From the cell containing the given text, extract its center point as (X, Y) coordinate. 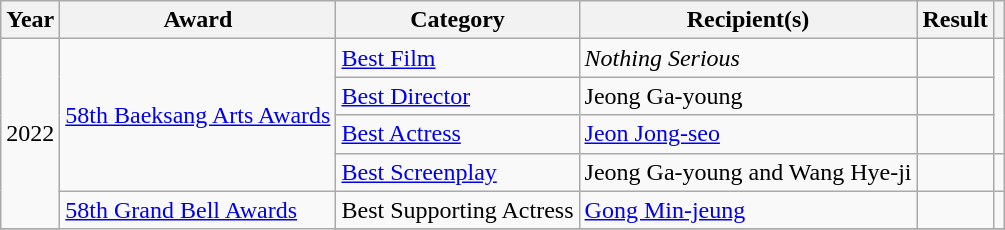
Year (30, 20)
Jeong Ga-young and Wang Hye-ji (748, 172)
Best Screenplay (458, 172)
Result (955, 20)
Best Actress (458, 134)
Best Film (458, 58)
Best Director (458, 96)
Award (198, 20)
Recipient(s) (748, 20)
Category (458, 20)
58th Grand Bell Awards (198, 210)
Best Supporting Actress (458, 210)
Jeong Ga-young (748, 96)
Jeon Jong-seo (748, 134)
Nothing Serious (748, 58)
58th Baeksang Arts Awards (198, 115)
Gong Min-jeung (748, 210)
2022 (30, 134)
